Capture the cell that displays the provided text and extract its [x, y] central coordinate. 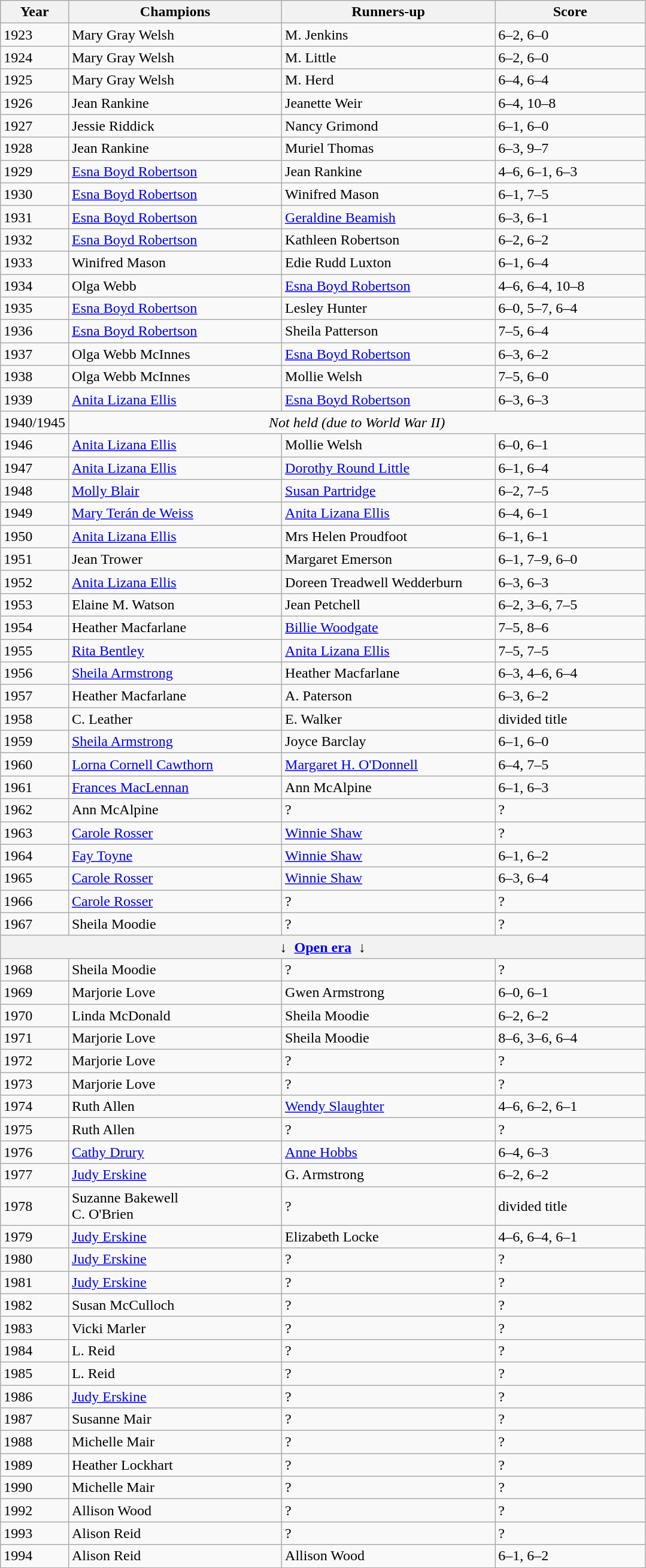
Jessie Riddick [175, 126]
1978 [35, 1206]
1936 [35, 331]
4–6, 6–4, 6–1 [570, 1237]
Lesley Hunter [389, 309]
1975 [35, 1129]
Kathleen Robertson [389, 240]
Mrs Helen Proudfoot [389, 536]
Olga Webb [175, 286]
4–6, 6–4, 10–8 [570, 286]
1959 [35, 742]
Suzanne Bakewell C. O'Brien [175, 1206]
4–6, 6–2, 6–1 [570, 1107]
1935 [35, 309]
Joyce Barclay [389, 742]
1971 [35, 1038]
Lorna Cornell Cawthorn [175, 765]
1958 [35, 719]
Score [570, 12]
Wendy Slaughter [389, 1107]
6–4, 7–5 [570, 765]
1926 [35, 103]
Edie Rudd Luxton [389, 262]
6–4, 6–3 [570, 1152]
Anne Hobbs [389, 1152]
1994 [35, 1556]
6–4, 6–1 [570, 513]
1932 [35, 240]
Margaret H. O'Donnell [389, 765]
Dorothy Round Little [389, 468]
1970 [35, 1016]
Cathy Drury [175, 1152]
1934 [35, 286]
Not held (due to World War II) [357, 422]
1977 [35, 1175]
1989 [35, 1465]
1940/1945 [35, 422]
Year [35, 12]
7–5, 7–5 [570, 650]
6–3, 4–6, 6–4 [570, 673]
M. Jenkins [389, 35]
1964 [35, 856]
8–6, 3–6, 6–4 [570, 1038]
1950 [35, 536]
Elizabeth Locke [389, 1237]
1938 [35, 377]
1929 [35, 171]
Billie Woodgate [389, 627]
1967 [35, 924]
Rita Bentley [175, 650]
1973 [35, 1084]
1931 [35, 217]
Susanne Mair [175, 1419]
M. Little [389, 58]
1960 [35, 765]
6–3, 9–7 [570, 149]
1923 [35, 35]
Doreen Treadwell Wedderburn [389, 582]
Elaine M. Watson [175, 605]
1962 [35, 810]
Fay Toyne [175, 856]
1937 [35, 354]
6–1, 6–3 [570, 787]
A. Paterson [389, 696]
1965 [35, 878]
Jean Trower [175, 559]
Linda McDonald [175, 1016]
1976 [35, 1152]
1966 [35, 901]
Susan Partridge [389, 491]
1986 [35, 1397]
1954 [35, 627]
Susan McCulloch [175, 1305]
1985 [35, 1373]
1955 [35, 650]
G. Armstrong [389, 1175]
Jeanette Weir [389, 103]
C. Leather [175, 719]
6–0, 5–7, 6–4 [570, 309]
1939 [35, 400]
6–1, 7–5 [570, 194]
↓ Open era ↓ [323, 947]
Muriel Thomas [389, 149]
Margaret Emerson [389, 559]
7–5, 8–6 [570, 627]
1949 [35, 513]
1953 [35, 605]
6–3, 6–4 [570, 878]
Mary Terán de Weiss [175, 513]
1984 [35, 1351]
1968 [35, 969]
1927 [35, 126]
1925 [35, 80]
1946 [35, 445]
6–4, 6–4 [570, 80]
6–4, 10–8 [570, 103]
Nancy Grimond [389, 126]
1924 [35, 58]
1969 [35, 992]
1992 [35, 1510]
1983 [35, 1328]
1987 [35, 1419]
1974 [35, 1107]
1957 [35, 696]
Champions [175, 12]
6–1, 7–9, 6–0 [570, 559]
Frances MacLennan [175, 787]
Heather Lockhart [175, 1465]
4–6, 6–1, 6–3 [570, 171]
1988 [35, 1442]
Sheila Patterson [389, 331]
Runners-up [389, 12]
1928 [35, 149]
6–1, 6–1 [570, 536]
1980 [35, 1259]
1951 [35, 559]
6–2, 3–6, 7–5 [570, 605]
1930 [35, 194]
1948 [35, 491]
Geraldine Beamish [389, 217]
Jean Petchell [389, 605]
1990 [35, 1488]
1982 [35, 1305]
1947 [35, 468]
1956 [35, 673]
1979 [35, 1237]
6–2, 7–5 [570, 491]
1972 [35, 1061]
M. Herd [389, 80]
1933 [35, 262]
1961 [35, 787]
Molly Blair [175, 491]
1993 [35, 1533]
E. Walker [389, 719]
1963 [35, 833]
6–3, 6–1 [570, 217]
1981 [35, 1282]
Gwen Armstrong [389, 992]
7–5, 6–0 [570, 377]
1952 [35, 582]
Vicki Marler [175, 1328]
7–5, 6–4 [570, 331]
